For the text-containing cell, return its midpoint in [X, Y] coordinate format. 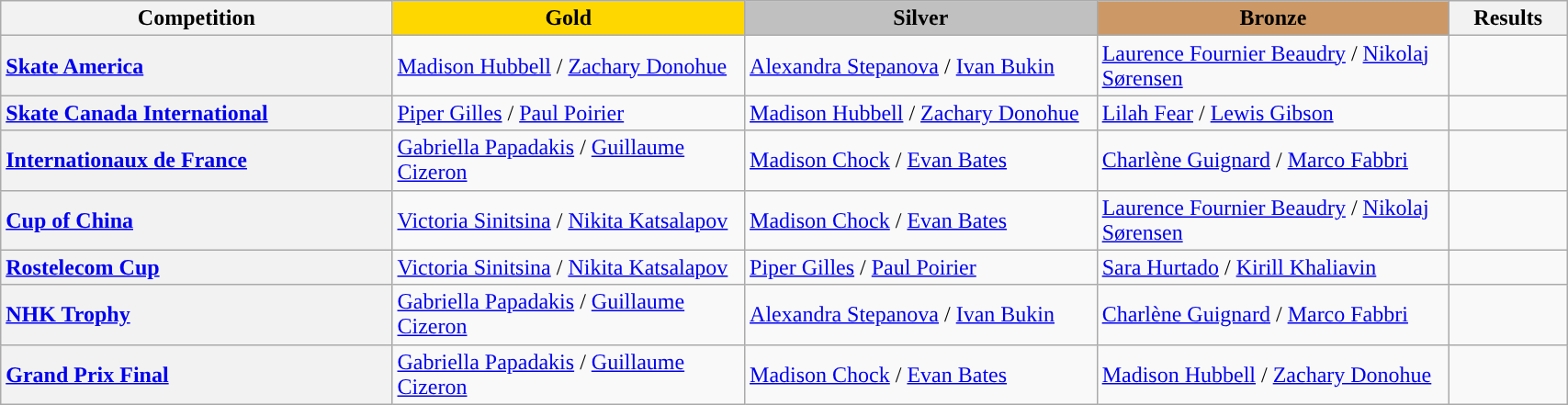
Silver [921, 18]
Sara Hurtado / Kirill Khaliavin [1273, 267]
Skate Canada International [197, 113]
Lilah Fear / Lewis Gibson [1273, 113]
Results [1508, 18]
Grand Prix Final [197, 375]
NHK Trophy [197, 314]
Cup of China [197, 220]
Gold [569, 18]
Competition [197, 18]
Skate America [197, 66]
Bronze [1273, 18]
Rostelecom Cup [197, 267]
Internationaux de France [197, 160]
